Output the [x, y] coordinate of the center of the cell containing the given text.  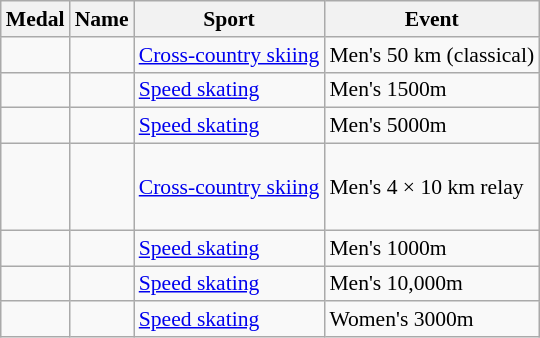
Men's 50 km (classical) [432, 55]
Men's 1500m [432, 90]
Men's 10,000m [432, 284]
Name [102, 19]
Event [432, 19]
Sport [230, 19]
Men's 1000m [432, 248]
Medal [36, 19]
Men's 5000m [432, 126]
Men's 4 × 10 km relay [432, 188]
Women's 3000m [432, 320]
